Locate the cell with the specified text and output its (X, Y) center coordinate. 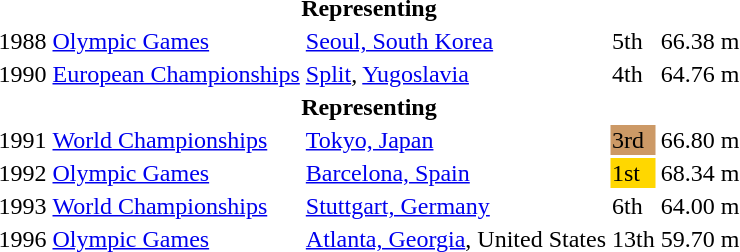
Barcelona, Spain (456, 173)
1st (633, 173)
Split, Yugoslavia (456, 74)
European Championships (176, 74)
6th (633, 206)
5th (633, 41)
Seoul, South Korea (456, 41)
4th (633, 74)
3rd (633, 140)
Tokyo, Japan (456, 140)
Stuttgart, Germany (456, 206)
